Provide the (x, y) coordinate of the cell's center where the given text is located.  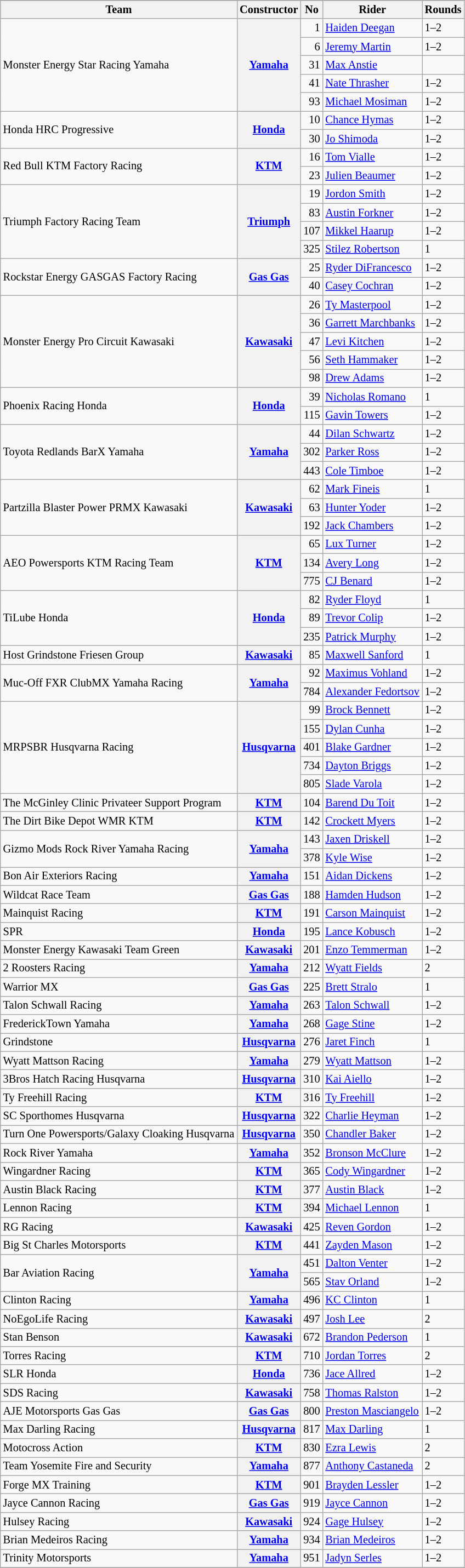
Jack Chambers (373, 526)
377 (311, 1189)
877 (311, 1466)
Constructor (269, 9)
Austin Forkner (373, 213)
Seth Hammaker (373, 360)
276 (311, 1042)
Brian Medeiros Racing (118, 1540)
10 (311, 120)
6 (311, 47)
No (311, 9)
Red Bull KTM Factory Racing (118, 167)
Charlie Heyman (373, 1116)
Barend Du Toit (373, 803)
23 (311, 175)
Wyatt Mattson (373, 1061)
Big St Charles Motorsports (118, 1245)
Bar Aviation Racing (118, 1272)
Brayden Lessler (373, 1485)
565 (311, 1282)
SLR Honda (118, 1374)
The McGinley Clinic Privateer Support Program (118, 803)
195 (311, 931)
Nate Thrasher (373, 83)
Team (118, 9)
Bon Air Exteriors Racing (118, 876)
Ty Freehill (373, 1097)
143 (311, 839)
Nicholas Romano (373, 397)
Levi Kitchen (373, 341)
36 (311, 323)
901 (311, 1485)
Honda HRC Progressive (118, 129)
31 (311, 65)
Enzo Temmerman (373, 950)
191 (311, 913)
3Bros Hatch Racing Husqvarna (118, 1079)
352 (311, 1153)
39 (311, 397)
Hunter Yoder (373, 507)
Patrick Murphy (373, 637)
Dalton Venter (373, 1263)
192 (311, 526)
Talon Schwall Racing (118, 1005)
Jadyn Serles (373, 1558)
Zayden Mason (373, 1245)
310 (311, 1079)
Anthony Castaneda (373, 1466)
Toyota Redlands BarX Yamaha (118, 451)
Mark Fineis (373, 489)
443 (311, 471)
225 (311, 987)
934 (311, 1540)
Wyatt Fields (373, 968)
Max Anstie (373, 65)
800 (311, 1411)
Rockstar Energy GASGAS Factory Racing (118, 277)
65 (311, 544)
AJE Motorsports Gas Gas (118, 1411)
Brandon Pederson (373, 1337)
365 (311, 1171)
378 (311, 858)
99 (311, 710)
Avery Long (373, 563)
Bronson McClure (373, 1153)
784 (311, 692)
817 (311, 1429)
SC Sporthomes Husqvarna (118, 1116)
Preston Masciangelo (373, 1411)
SDS Racing (118, 1393)
Cody Wingardner (373, 1171)
Mainquist Racing (118, 913)
710 (311, 1355)
350 (311, 1134)
Ryder Floyd (373, 599)
92 (311, 673)
758 (311, 1393)
734 (311, 765)
MRPSBR Husqvarna Racing (118, 747)
56 (311, 360)
451 (311, 1263)
RG Racing (118, 1227)
394 (311, 1208)
Trinity Motorsports (118, 1558)
Jordan Torres (373, 1355)
Michael Lennon (373, 1208)
Wingardner Racing (118, 1171)
Brett Stralo (373, 987)
279 (311, 1061)
Slade Varola (373, 784)
Carson Mainquist (373, 913)
Stav Orland (373, 1282)
AEO Powersports KTM Racing Team (118, 562)
Monster Energy Kawasaki Team Green (118, 950)
Grindstone (118, 1042)
Jeremy Martin (373, 47)
Monster Energy Star Racing Yamaha (118, 65)
Crockett Myers (373, 821)
Chance Hymas (373, 120)
302 (311, 452)
Partzilla Blaster Power PRMX Kawasaki (118, 507)
325 (311, 249)
44 (311, 433)
TiLube Honda (118, 618)
Team Yosemite Fire and Security (118, 1466)
Ezra Lewis (373, 1448)
Jayce Cannon (373, 1503)
47 (311, 341)
496 (311, 1300)
Jayce Cannon Racing (118, 1503)
Jaret Finch (373, 1042)
93 (311, 102)
16 (311, 157)
Stan Benson (118, 1337)
Gage Hulsey (373, 1521)
151 (311, 876)
155 (311, 729)
63 (311, 507)
104 (311, 803)
Max Darling Racing (118, 1429)
201 (311, 950)
107 (311, 231)
Rider (373, 9)
Gage Stine (373, 1023)
Alexander Fedortsov (373, 692)
Turn One Powersports/Galaxy Cloaking Husqvarna (118, 1134)
NoEgoLife Racing (118, 1319)
Motocross Action (118, 1448)
Ty Freehill Racing (118, 1097)
Stilez Robertson (373, 249)
30 (311, 139)
Wyatt Mattson Racing (118, 1061)
82 (311, 599)
FrederickTown Yamaha (118, 1023)
115 (311, 415)
Casey Cochran (373, 286)
85 (311, 655)
188 (311, 895)
Talon Schwall (373, 1005)
497 (311, 1319)
268 (311, 1023)
Cole Timboe (373, 471)
Kyle Wise (373, 858)
Jordon Smith (373, 194)
672 (311, 1337)
Austin Black Racing (118, 1189)
Tom Vialle (373, 157)
KC Clinton (373, 1300)
775 (311, 581)
Michael Mosiman (373, 102)
Torres Racing (118, 1355)
316 (311, 1097)
Clinton Racing (118, 1300)
322 (311, 1116)
Max Darling (373, 1429)
Haiden Deegan (373, 28)
Triumph Factory Racing Team (118, 221)
919 (311, 1503)
Austin Black (373, 1189)
Rock River Yamaha (118, 1153)
98 (311, 378)
Chandler Baker (373, 1134)
89 (311, 618)
Dylan Cunha (373, 729)
Trevor Colip (373, 618)
Forge MX Training (118, 1485)
Host Grindstone Friesen Group (118, 655)
Josh Lee (373, 1319)
Lux Turner (373, 544)
19 (311, 194)
212 (311, 968)
Brock Bennett (373, 710)
Triumph (269, 221)
Maxwell Sanford (373, 655)
Lennon Racing (118, 1208)
62 (311, 489)
Jaxen Driskell (373, 839)
Kai Aiello (373, 1079)
Gavin Towers (373, 415)
Gizmo Mods Rock River Yamaha Racing (118, 848)
Julien Beaumer (373, 175)
Blake Gardner (373, 747)
Phoenix Racing Honda (118, 405)
235 (311, 637)
Thomas Ralston (373, 1393)
Garrett Marchbanks (373, 323)
Drew Adams (373, 378)
Hamden Hudson (373, 895)
134 (311, 563)
26 (311, 305)
Lance Kobusch (373, 931)
Monster Energy Pro Circuit Kawasaki (118, 341)
41 (311, 83)
441 (311, 1245)
Aidan Dickens (373, 876)
Ty Masterpool (373, 305)
Dilan Schwartz (373, 433)
2 Roosters Racing (118, 968)
CJ Benard (373, 581)
401 (311, 747)
SPR (118, 931)
Muc-Off FXR ClubMX Yamaha Racing (118, 683)
736 (311, 1374)
Dayton Briggs (373, 765)
83 (311, 213)
Maximus Vohland (373, 673)
Ryder DiFrancesco (373, 268)
951 (311, 1558)
425 (311, 1227)
Rounds (443, 9)
924 (311, 1521)
Reven Gordon (373, 1227)
805 (311, 784)
Brian Medeiros (373, 1540)
Jo Shimoda (373, 139)
40 (311, 286)
830 (311, 1448)
Jace Allred (373, 1374)
The Dirt Bike Depot WMR KTM (118, 821)
263 (311, 1005)
Hulsey Racing (118, 1521)
Warrior MX (118, 987)
142 (311, 821)
Wildcat Race Team (118, 895)
Parker Ross (373, 452)
25 (311, 268)
Mikkel Haarup (373, 231)
